Return (X, Y) of the center of cell containing provided text 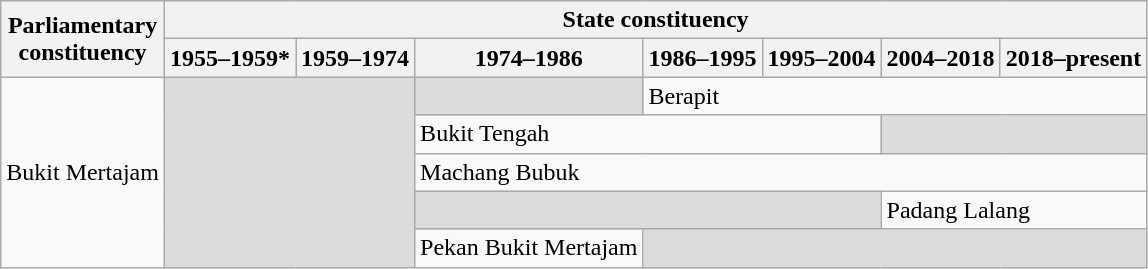
2018–present (1074, 58)
Parliamentaryconstituency (83, 39)
1986–1995 (702, 58)
2004–2018 (940, 58)
Bukit Mertajam (83, 172)
1974–1986 (529, 58)
State constituency (655, 20)
Machang Bubuk (781, 172)
1955–1959* (230, 58)
1959–1974 (356, 58)
Bukit Tengah (648, 134)
Berapit (895, 96)
Padang Lalang (1014, 210)
Pekan Bukit Mertajam (529, 248)
1995–2004 (822, 58)
